Search for the cell housing the specified text and yield its (X, Y) center coordinate. 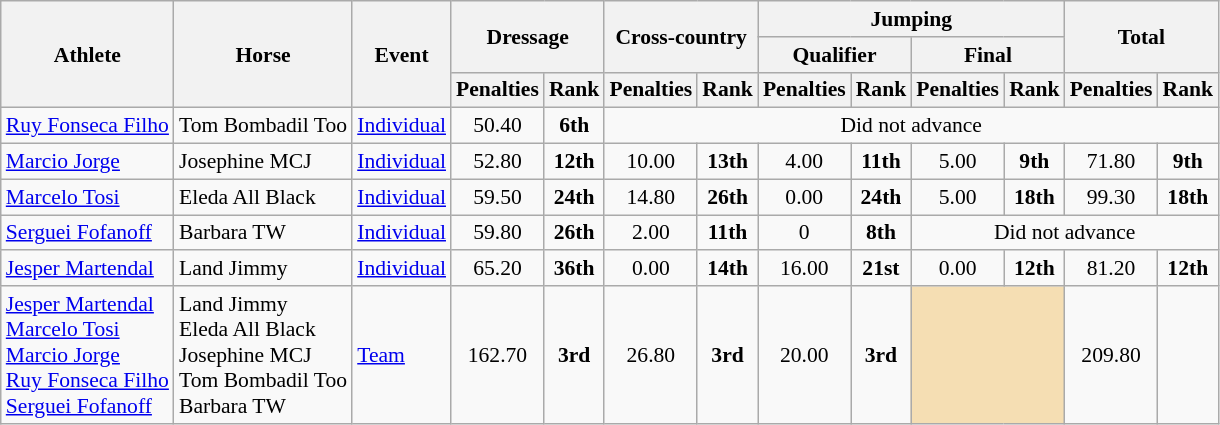
Jesper MartendalMarcelo TosiMarcio JorgeRuy Fonseca FilhoSerguei Fofanoff (88, 355)
Marcelo Tosi (88, 197)
13th (728, 162)
36th (574, 269)
Barbara TW (263, 233)
162.70 (498, 355)
Jesper Martendal (88, 269)
99.30 (1112, 197)
Team (402, 355)
21st (882, 269)
20.00 (804, 355)
Dressage (528, 36)
Serguei Fofanoff (88, 233)
2.00 (650, 233)
Jumping (912, 19)
8th (882, 233)
Athlete (88, 54)
0 (804, 233)
Ruy Fonseca Filho (88, 126)
81.20 (1112, 269)
10.00 (650, 162)
4.00 (804, 162)
71.80 (1112, 162)
Tom Bombadil Too (263, 126)
Cross-country (680, 36)
Final (988, 55)
65.20 (498, 269)
Horse (263, 54)
Total (1142, 36)
50.40 (498, 126)
59.80 (498, 233)
Land Jimmy (263, 269)
16.00 (804, 269)
Qualifier (834, 55)
14.80 (650, 197)
14th (728, 269)
209.80 (1112, 355)
6th (574, 126)
52.80 (498, 162)
26.80 (650, 355)
59.50 (498, 197)
Event (402, 54)
Eleda All Black (263, 197)
Marcio Jorge (88, 162)
Land JimmyEleda All BlackJosephine MCJTom Bombadil TooBarbara TW (263, 355)
Josephine MCJ (263, 162)
